Return [x, y] of the center of cell containing provided text 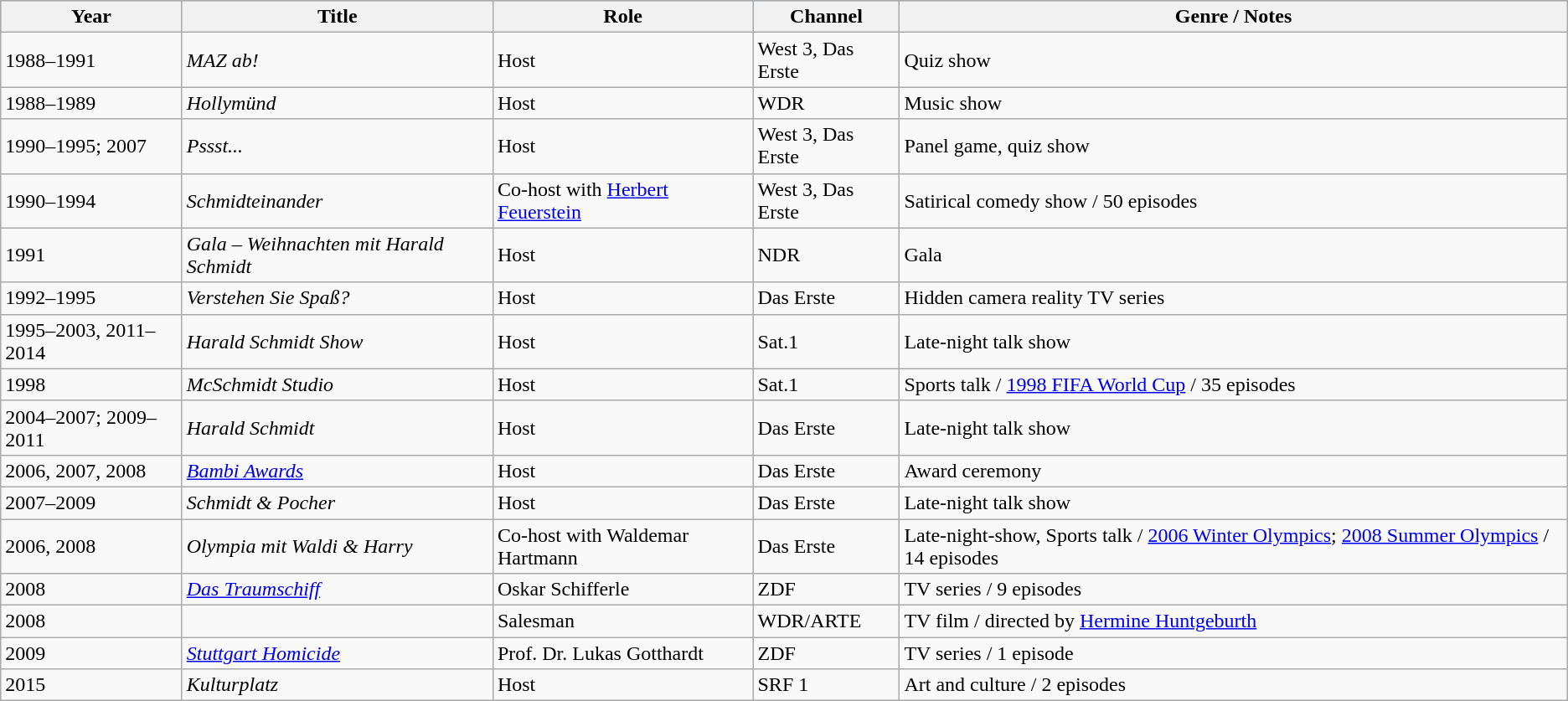
1995–2003, 2011–2014 [91, 342]
TV film / directed by Hermine Huntgeburth [1233, 621]
MAZ ab! [337, 60]
Stuttgart Homicide [337, 653]
Year [91, 17]
Olympia mit Waldi & Harry [337, 546]
Title [337, 17]
McSchmidt Studio [337, 384]
Gala – Weihnachten mit Harald Schmidt [337, 255]
Schmidteinander [337, 201]
Prof. Dr. Lukas Gotthardt [623, 653]
Verstehen Sie Spaß? [337, 298]
2007–2009 [91, 503]
Pssst... [337, 146]
Music show [1233, 103]
Gala [1233, 255]
2006, 2007, 2008 [91, 471]
2006, 2008 [91, 546]
Panel game, quiz show [1233, 146]
Kulturplatz [337, 685]
Hollymünd [337, 103]
Role [623, 17]
Quiz show [1233, 60]
1990–1994 [91, 201]
1988–1991 [91, 60]
Genre / Notes [1233, 17]
SRF 1 [826, 685]
TV series / 9 episodes [1233, 590]
Harald Schmidt Show [337, 342]
Channel [826, 17]
Harald Schmidt [337, 427]
1998 [91, 384]
NDR [826, 255]
Sports talk / 1998 FIFA World Cup / 35 episodes [1233, 384]
2004–2007; 2009–2011 [91, 427]
1991 [91, 255]
Co-host with Herbert Feuerstein [623, 201]
2015 [91, 685]
2009 [91, 653]
Bambi Awards [337, 471]
1992–1995 [91, 298]
Hidden camera reality TV series [1233, 298]
1990–1995; 2007 [91, 146]
TV series / 1 episode [1233, 653]
Das Traumschiff [337, 590]
Late-night-show, Sports talk / 2006 Winter Olympics; 2008 Summer Olympics / 14 episodes [1233, 546]
Award ceremony [1233, 471]
Schmidt & Pocher [337, 503]
Satirical comedy show / 50 episodes [1233, 201]
1988–1989 [91, 103]
Art and culture / 2 episodes [1233, 685]
Salesman [623, 621]
Co-host with Waldemar Hartmann [623, 546]
Oskar Schifferle [623, 590]
WDR [826, 103]
WDR/ARTE [826, 621]
